From the cell containing the given text, extract its center point as [x, y] coordinate. 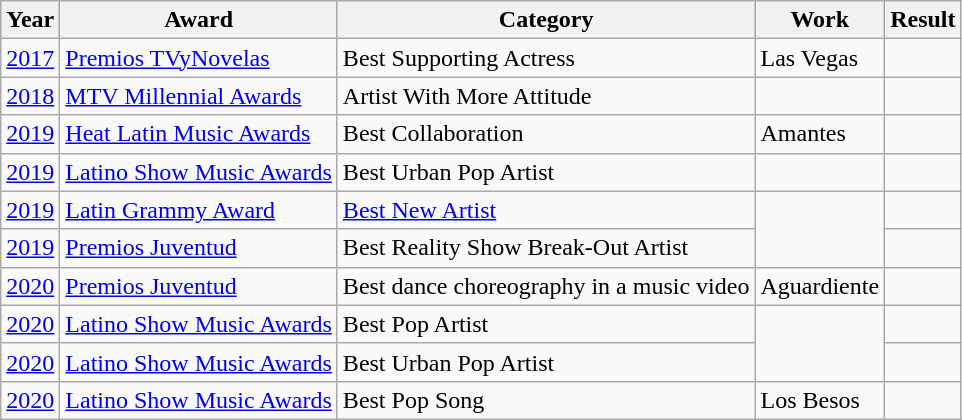
Best Reality Show Break-Out Artist [546, 248]
Result [923, 20]
Aguardiente [820, 286]
2017 [30, 58]
Premios TVyNovelas [199, 58]
Artist With More Attitude [546, 96]
Best New Artist [546, 210]
2018 [30, 96]
Award [199, 20]
Los Besos [820, 400]
Heat Latin Music Awards [199, 134]
Best Pop Song [546, 400]
MTV Millennial Awards [199, 96]
Year [30, 20]
Latin Grammy Award [199, 210]
Best Pop Artist [546, 324]
Work [820, 20]
Las Vegas [820, 58]
Category [546, 20]
Best Supporting Actress [546, 58]
Amantes [820, 134]
Best dance choreography in a music video [546, 286]
Best Collaboration [546, 134]
